Pinpoint the cell where the given text exists, returning its [X, Y] midpoint coordinate. 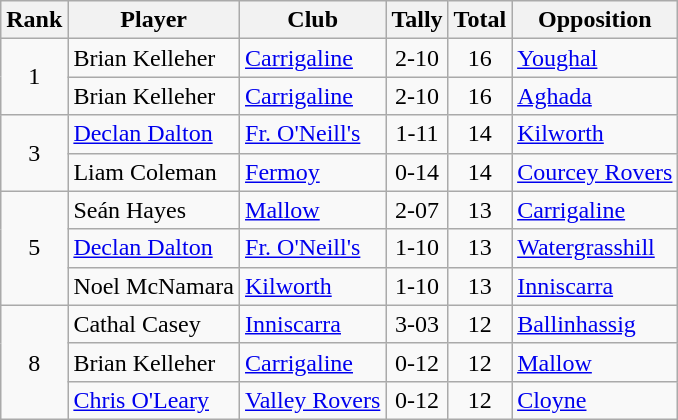
Opposition [595, 20]
3-03 [417, 324]
0-14 [417, 172]
Tally [417, 20]
Liam Coleman [154, 172]
1 [34, 77]
1-11 [417, 134]
Watergrasshill [595, 248]
5 [34, 248]
Cathal Casey [154, 324]
Seán Hayes [154, 210]
2-07 [417, 210]
Courcey Rovers [595, 172]
Chris O'Leary [154, 400]
Player [154, 20]
Fermoy [313, 172]
Ballinhassig [595, 324]
Club [313, 20]
Total [480, 20]
8 [34, 362]
3 [34, 153]
Rank [34, 20]
Noel McNamara [154, 286]
Valley Rovers [313, 400]
Aghada [595, 96]
Youghal [595, 58]
Cloyne [595, 400]
